Scan for the cell matching the given text and deliver its (x, y) coordinate at center. 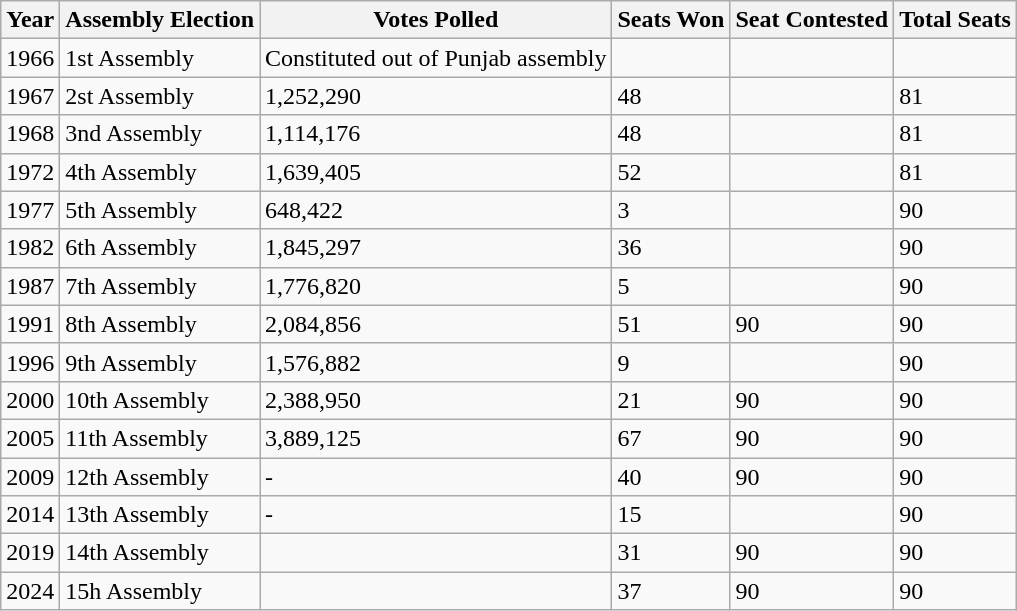
4th Assembly (160, 172)
2024 (30, 591)
6th Assembly (160, 248)
11th Assembly (160, 438)
1987 (30, 286)
3nd Assembly (160, 134)
40 (671, 477)
1967 (30, 96)
31 (671, 553)
Constituted out of Punjab assembly (436, 58)
2,388,950 (436, 400)
1,252,290 (436, 96)
Seats Won (671, 20)
1991 (30, 324)
2005 (30, 438)
9th Assembly (160, 362)
Seat Contested (812, 20)
37 (671, 591)
1996 (30, 362)
1,776,820 (436, 286)
8th Assembly (160, 324)
10th Assembly (160, 400)
2009 (30, 477)
67 (671, 438)
1st Assembly (160, 58)
648,422 (436, 210)
Total Seats (956, 20)
1,576,882 (436, 362)
1,114,176 (436, 134)
36 (671, 248)
3 (671, 210)
52 (671, 172)
2,084,856 (436, 324)
15 (671, 515)
1,845,297 (436, 248)
3,889,125 (436, 438)
Assembly Election (160, 20)
21 (671, 400)
51 (671, 324)
2st Assembly (160, 96)
Year (30, 20)
5 (671, 286)
13th Assembly (160, 515)
5th Assembly (160, 210)
2014 (30, 515)
Votes Polled (436, 20)
1977 (30, 210)
1,639,405 (436, 172)
1966 (30, 58)
7th Assembly (160, 286)
9 (671, 362)
2019 (30, 553)
1982 (30, 248)
12th Assembly (160, 477)
14th Assembly (160, 553)
1972 (30, 172)
2000 (30, 400)
1968 (30, 134)
15h Assembly (160, 591)
